Locate the cell with the specified text and output its [X, Y] center coordinate. 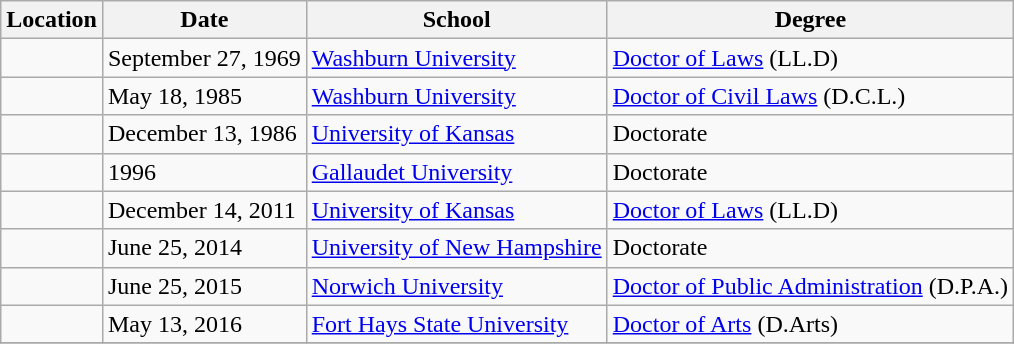
September 27, 1969 [204, 58]
School [456, 20]
December 14, 2011 [204, 210]
Doctor of Public Administration (D.P.A.) [810, 286]
Fort Hays State University [456, 324]
Norwich University [456, 286]
Doctor of Arts (D.Arts) [810, 324]
May 13, 2016 [204, 324]
1996 [204, 172]
Gallaudet University [456, 172]
Doctor of Civil Laws (D.C.L.) [810, 96]
June 25, 2015 [204, 286]
Degree [810, 20]
University of New Hampshire [456, 248]
June 25, 2014 [204, 248]
Date [204, 20]
Location [52, 20]
December 13, 1986 [204, 134]
May 18, 1985 [204, 96]
